From the cell containing the given text, extract its center point as [x, y] coordinate. 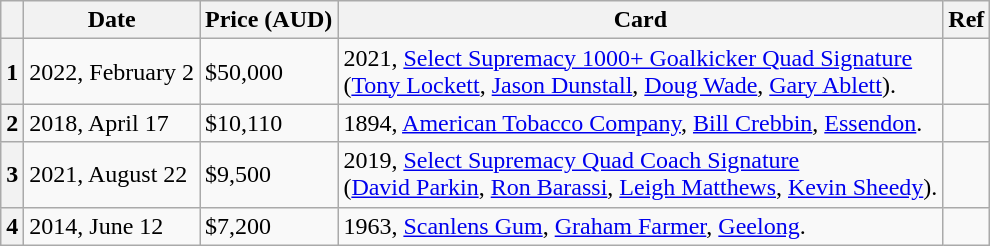
2021, August 22 [112, 174]
$50,000 [269, 72]
Date [112, 20]
Ref [966, 20]
1963, Scanlens Gum, Graham Farmer, Geelong. [640, 226]
2014, June 12 [112, 226]
2018, April 17 [112, 123]
2019, Select Supremacy Quad Coach Signature(David Parkin, Ron Barassi, Leigh Matthews, Kevin Sheedy). [640, 174]
2022, February 2 [112, 72]
$10,110 [269, 123]
1894, American Tobacco Company, Bill Crebbin, Essendon. [640, 123]
3 [12, 174]
2 [12, 123]
$9,500 [269, 174]
4 [12, 226]
$7,200 [269, 226]
1 [12, 72]
Card [640, 20]
2021, Select Supremacy 1000+ Goalkicker Quad Signature(Tony Lockett, Jason Dunstall, Doug Wade, Gary Ablett). [640, 72]
Price (AUD) [269, 20]
